Capture the cell that displays the provided text and extract its (x, y) central coordinate. 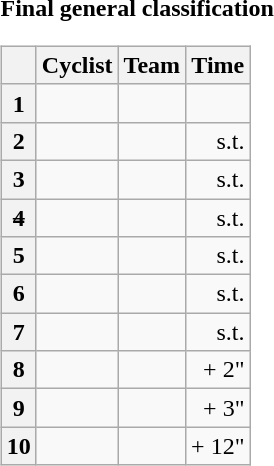
Time (218, 65)
5 (18, 256)
+ 2" (218, 370)
9 (18, 408)
3 (18, 179)
6 (18, 294)
Cyclist (77, 65)
1 (18, 103)
2 (18, 141)
Team (152, 65)
10 (18, 446)
+ 3" (218, 408)
+ 12" (218, 446)
7 (18, 332)
8 (18, 370)
4 (18, 217)
